Search for the cell housing the specified text and yield its [x, y] center coordinate. 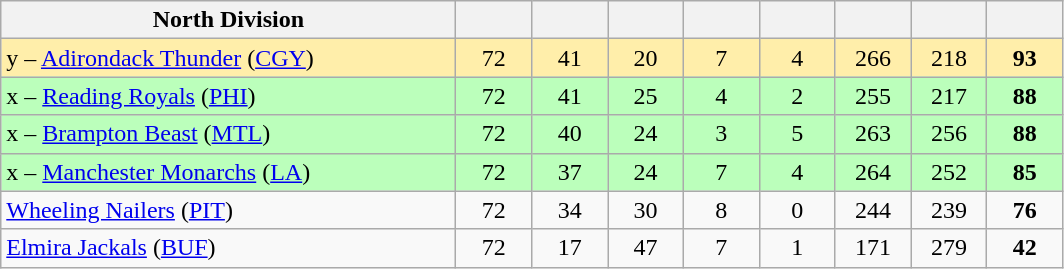
34 [570, 210]
y – Adirondack Thunder (CGY) [228, 58]
42 [1025, 248]
0 [797, 210]
279 [949, 248]
17 [570, 248]
x – Reading Royals (PHI) [228, 96]
8 [721, 210]
255 [873, 96]
93 [1025, 58]
266 [873, 58]
Elmira Jackals (BUF) [228, 248]
217 [949, 96]
264 [873, 172]
3 [721, 134]
85 [1025, 172]
256 [949, 134]
239 [949, 210]
218 [949, 58]
76 [1025, 210]
20 [646, 58]
263 [873, 134]
x – Brampton Beast (MTL) [228, 134]
252 [949, 172]
37 [570, 172]
North Division [228, 20]
2 [797, 96]
244 [873, 210]
25 [646, 96]
30 [646, 210]
1 [797, 248]
40 [570, 134]
171 [873, 248]
5 [797, 134]
47 [646, 248]
Wheeling Nailers (PIT) [228, 210]
x – Manchester Monarchs (LA) [228, 172]
